Find where the given text appears and provide that cell's center as [x, y] coordinate. 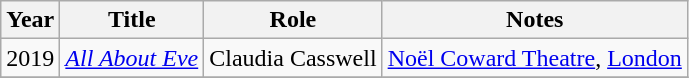
Notes [534, 20]
2019 [30, 58]
Year [30, 20]
Claudia Casswell [293, 58]
Title [132, 20]
Noël Coward Theatre, London [534, 58]
Role [293, 20]
All About Eve [132, 58]
